Locate the cell with the specified text and output its (X, Y) center coordinate. 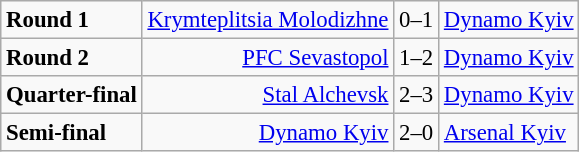
PFC Sevastopol (268, 58)
0–1 (416, 20)
Arsenal Kyiv (509, 133)
2–0 (416, 133)
Quarter-final (72, 95)
Round 2 (72, 58)
Stal Alchevsk (268, 95)
2–3 (416, 95)
1–2 (416, 58)
Round 1 (72, 20)
Semi-final (72, 133)
Krymteplitsia Molodizhne (268, 20)
